Find where the given text appears and provide that cell's center as [X, Y] coordinate. 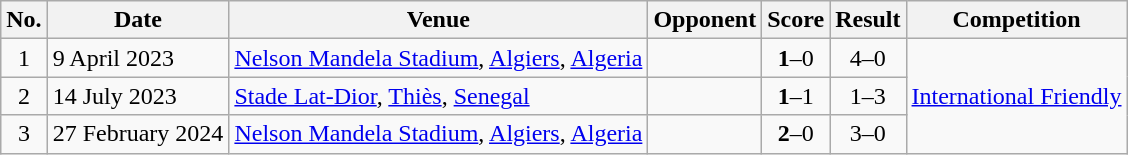
Stade Lat-Dior, Thiès, Senegal [438, 96]
3 [24, 134]
Opponent [705, 20]
1–0 [796, 58]
14 July 2023 [138, 96]
1–1 [796, 96]
Date [138, 20]
1–3 [868, 96]
Venue [438, 20]
3–0 [868, 134]
2 [24, 96]
9 April 2023 [138, 58]
2–0 [796, 134]
No. [24, 20]
Result [868, 20]
1 [24, 58]
Competition [1016, 20]
Score [796, 20]
4–0 [868, 58]
27 February 2024 [138, 134]
International Friendly [1016, 96]
